Locate the cell with the specified text and output its [X, Y] center coordinate. 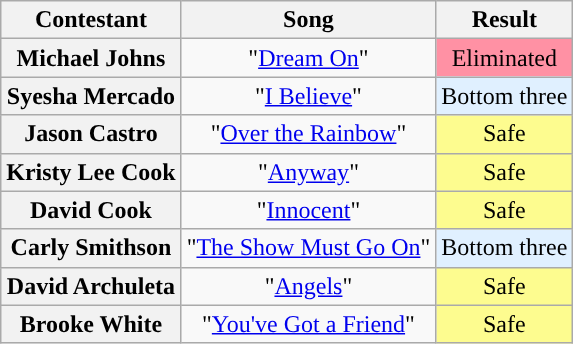
Kristy Lee Cook [91, 172]
David Archuleta [91, 286]
Brooke White [91, 324]
"Over the Rainbow" [308, 134]
Contestant [91, 20]
Syesha Mercado [91, 96]
"Anyway" [308, 172]
"Innocent" [308, 210]
"I Believe" [308, 96]
"The Show Must Go On" [308, 248]
Eliminated [504, 58]
David Cook [91, 210]
Result [504, 20]
"Angels" [308, 286]
"You've Got a Friend" [308, 324]
"Dream On" [308, 58]
Song [308, 20]
Carly Smithson [91, 248]
Michael Johns [91, 58]
Jason Castro [91, 134]
